Scan for the cell matching the given text and deliver its (x, y) coordinate at center. 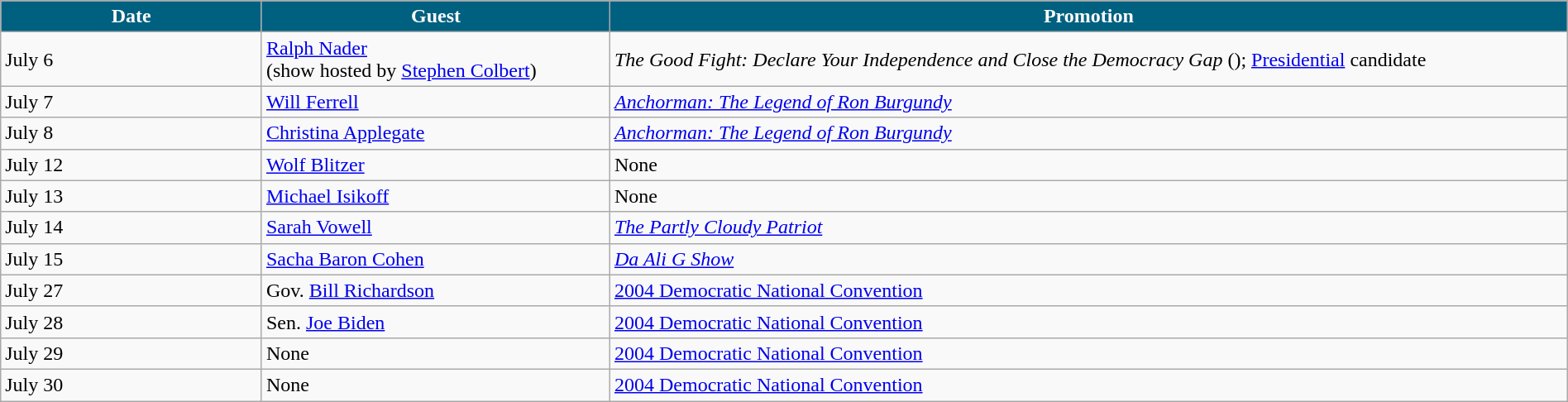
July 27 (131, 290)
July 13 (131, 196)
Christina Applegate (435, 133)
July 14 (131, 227)
Date (131, 17)
July 8 (131, 133)
Gov. Bill Richardson (435, 290)
July 12 (131, 165)
July 6 (131, 60)
July 7 (131, 102)
The Partly Cloudy Patriot (1088, 227)
Da Ali G Show (1088, 259)
July 28 (131, 322)
Guest (435, 17)
Sacha Baron Cohen (435, 259)
Wolf Blitzer (435, 165)
The Good Fight: Declare Your Independence and Close the Democracy Gap (); Presidential candidate (1088, 60)
July 15 (131, 259)
Will Ferrell (435, 102)
Sarah Vowell (435, 227)
Ralph Nader (show hosted by Stephen Colbert) (435, 60)
Promotion (1088, 17)
Michael Isikoff (435, 196)
July 29 (131, 353)
Sen. Joe Biden (435, 322)
July 30 (131, 385)
